Detect which cell encompasses the target text, then output its (X, Y) center coordinate. 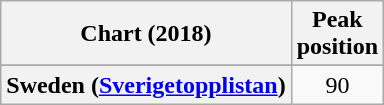
Chart (2018) (146, 34)
Sweden (Sverigetopplistan) (146, 85)
90 (337, 85)
Peakposition (337, 34)
